Locate the cell with the specified text and output its (X, Y) center coordinate. 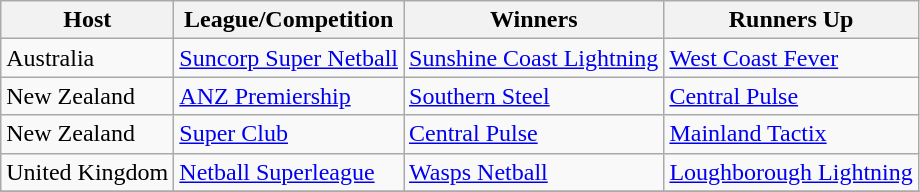
Host (88, 20)
Southern Steel (534, 96)
Super Club (289, 134)
Mainland Tactix (791, 134)
Wasps Netball (534, 172)
Loughborough Lightning (791, 172)
Netball Superleague (289, 172)
United Kingdom (88, 172)
Winners (534, 20)
Australia (88, 58)
Runners Up (791, 20)
ANZ Premiership (289, 96)
Sunshine Coast Lightning (534, 58)
League/Competition (289, 20)
West Coast Fever (791, 58)
Suncorp Super Netball (289, 58)
